Return the [x, y] coordinate for the center point of the cell that contains the specified text.  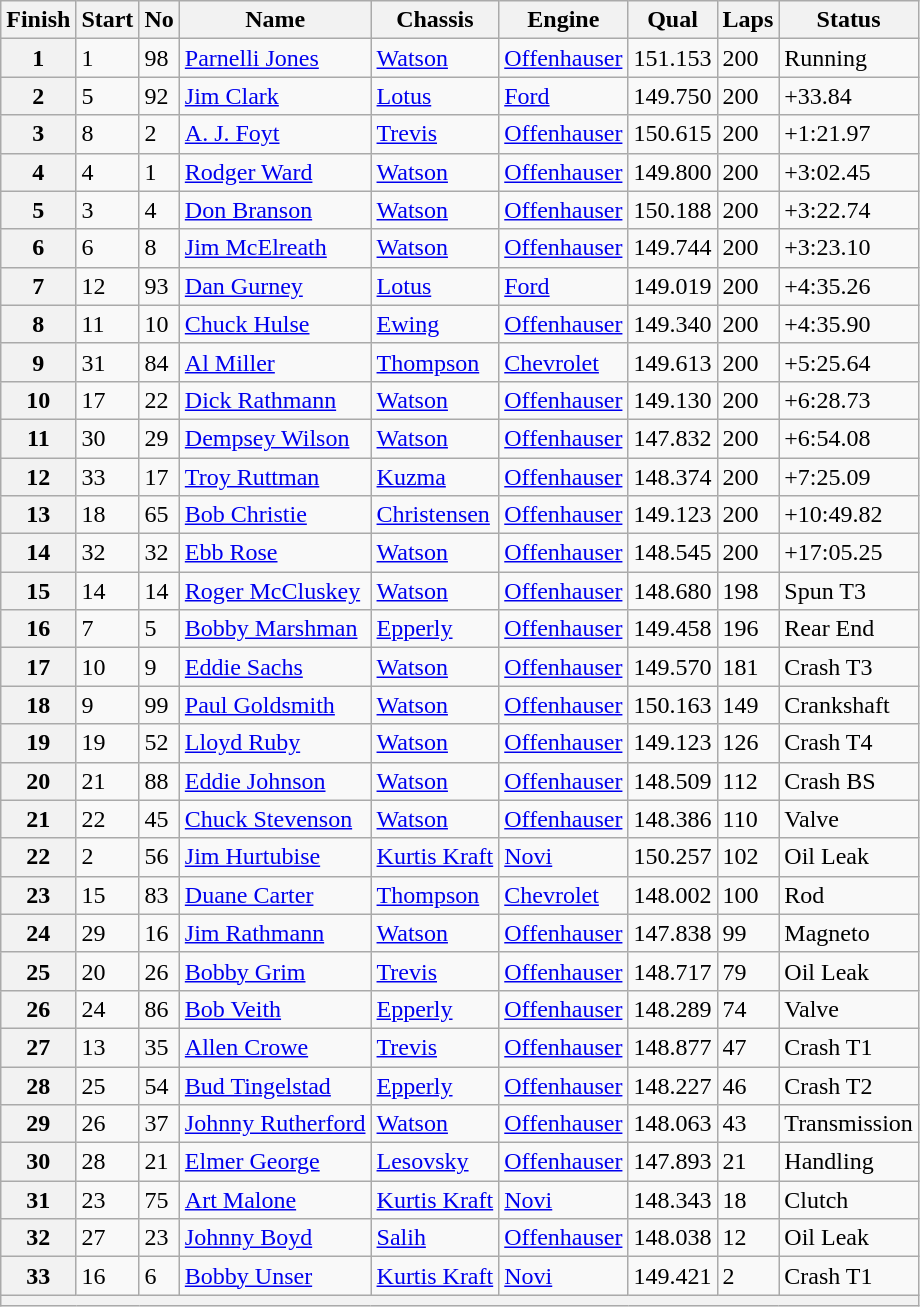
43 [748, 1124]
Engine [564, 20]
Don Branson [275, 210]
65 [159, 515]
+6:54.08 [849, 438]
Elmer George [275, 1162]
181 [748, 667]
148.717 [672, 971]
45 [159, 819]
Johnny Rutherford [275, 1124]
Ebb Rose [275, 553]
Start [108, 20]
Kuzma [435, 477]
+3:23.10 [849, 248]
Art Malone [275, 1200]
Bobby Grim [275, 971]
Christensen [435, 515]
Transmission [849, 1124]
+1:21.97 [849, 134]
83 [159, 895]
151.153 [672, 58]
Clutch [849, 1200]
Duane Carter [275, 895]
149.800 [672, 172]
Bob Christie [275, 515]
149.750 [672, 96]
Rear End [849, 629]
Magneto [849, 933]
150.188 [672, 210]
Name [275, 20]
56 [159, 857]
Crash T2 [849, 1085]
148.343 [672, 1200]
Eddie Johnson [275, 781]
Jim Clark [275, 96]
98 [159, 58]
149 [748, 705]
150.163 [672, 705]
Qual [672, 20]
147.893 [672, 1162]
Johnny Boyd [275, 1238]
Bud Tingelstad [275, 1085]
+3:22.74 [849, 210]
35 [159, 1047]
149.019 [672, 286]
Running [849, 58]
Finish [38, 20]
148.877 [672, 1047]
149.421 [672, 1276]
Jim Rathmann [275, 933]
148.509 [672, 781]
Bob Veith [275, 1009]
196 [748, 629]
Lloyd Ruby [275, 743]
Status [849, 20]
100 [748, 895]
Troy Ruttman [275, 477]
148.227 [672, 1085]
149.570 [672, 667]
92 [159, 96]
Crash T4 [849, 743]
86 [159, 1009]
147.832 [672, 438]
Al Miller [275, 362]
149.744 [672, 248]
47 [748, 1047]
75 [159, 1200]
198 [748, 591]
102 [748, 857]
+33.84 [849, 96]
149.613 [672, 362]
Dempsey Wilson [275, 438]
148.063 [672, 1124]
Bobby Marshman [275, 629]
+4:35.26 [849, 286]
Ewing [435, 324]
126 [748, 743]
+10:49.82 [849, 515]
37 [159, 1124]
110 [748, 819]
Lesovsky [435, 1162]
148.038 [672, 1238]
84 [159, 362]
Rod [849, 895]
Crankshaft [849, 705]
Chuck Stevenson [275, 819]
148.374 [672, 477]
150.615 [672, 134]
Jim McElreath [275, 248]
Laps [748, 20]
Roger McCluskey [275, 591]
52 [159, 743]
+6:28.73 [849, 400]
Spun T3 [849, 591]
Parnelli Jones [275, 58]
+4:35.90 [849, 324]
No [159, 20]
Crash BS [849, 781]
+7:25.09 [849, 477]
Chassis [435, 20]
149.340 [672, 324]
+17:05.25 [849, 553]
112 [748, 781]
88 [159, 781]
147.838 [672, 933]
Paul Goldsmith [275, 705]
Crash T3 [849, 667]
+3:02.45 [849, 172]
Eddie Sachs [275, 667]
54 [159, 1085]
150.257 [672, 857]
Rodger Ward [275, 172]
46 [748, 1085]
93 [159, 286]
Jim Hurtubise [275, 857]
149.130 [672, 400]
Chuck Hulse [275, 324]
A. J. Foyt [275, 134]
148.002 [672, 895]
Bobby Unser [275, 1276]
Handling [849, 1162]
74 [748, 1009]
+5:25.64 [849, 362]
148.289 [672, 1009]
Dan Gurney [275, 286]
Dick Rathmann [275, 400]
148.386 [672, 819]
149.458 [672, 629]
148.545 [672, 553]
148.680 [672, 591]
Allen Crowe [275, 1047]
Salih [435, 1238]
79 [748, 971]
